Output the (X, Y) coordinate of the center of the cell containing the given text.  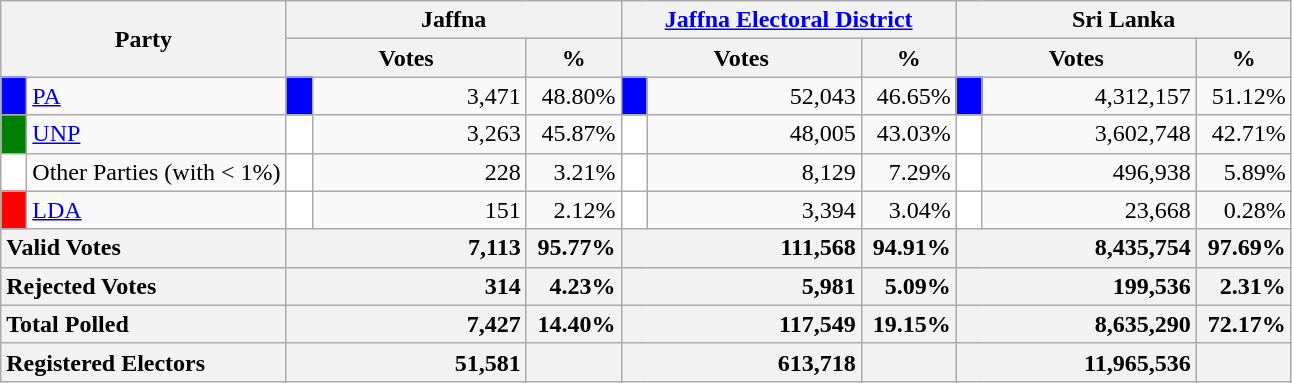
8,635,290 (1076, 324)
23,668 (1089, 210)
Registered Electors (144, 362)
7.29% (908, 172)
3.04% (908, 210)
Jaffna (454, 20)
314 (406, 286)
51.12% (1244, 96)
117,549 (741, 324)
43.03% (908, 134)
Other Parties (with < 1%) (156, 172)
5.09% (908, 286)
0.28% (1244, 210)
PA (156, 96)
UNP (156, 134)
199,536 (1076, 286)
5.89% (1244, 172)
228 (419, 172)
3,602,748 (1089, 134)
496,938 (1089, 172)
48,005 (754, 134)
3,471 (419, 96)
46.65% (908, 96)
14.40% (574, 324)
Total Polled (144, 324)
48.80% (574, 96)
97.69% (1244, 248)
52,043 (754, 96)
3,263 (419, 134)
3,394 (754, 210)
7,427 (406, 324)
72.17% (1244, 324)
2.12% (574, 210)
7,113 (406, 248)
613,718 (741, 362)
3.21% (574, 172)
Jaffna Electoral District (788, 20)
4.23% (574, 286)
Party (144, 39)
5,981 (741, 286)
95.77% (574, 248)
8,435,754 (1076, 248)
11,965,536 (1076, 362)
94.91% (908, 248)
42.71% (1244, 134)
LDA (156, 210)
111,568 (741, 248)
2.31% (1244, 286)
4,312,157 (1089, 96)
Rejected Votes (144, 286)
Sri Lanka (1124, 20)
45.87% (574, 134)
151 (419, 210)
51,581 (406, 362)
Valid Votes (144, 248)
19.15% (908, 324)
8,129 (754, 172)
